Detect which cell encompasses the target text, then output its (X, Y) center coordinate. 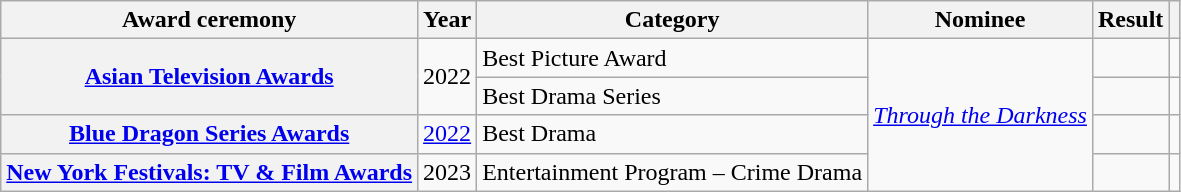
Best Drama (672, 134)
Asian Television Awards (210, 77)
Category (672, 20)
Best Picture Award (672, 58)
Year (448, 20)
New York Festivals: TV & Film Awards (210, 172)
Nominee (980, 20)
Entertainment Program – Crime Drama (672, 172)
Award ceremony (210, 20)
Blue Dragon Series Awards (210, 134)
Result (1130, 20)
Through the Darkness (980, 115)
2023 (448, 172)
Best Drama Series (672, 96)
